Scan for the cell matching the given text and deliver its [x, y] coordinate at center. 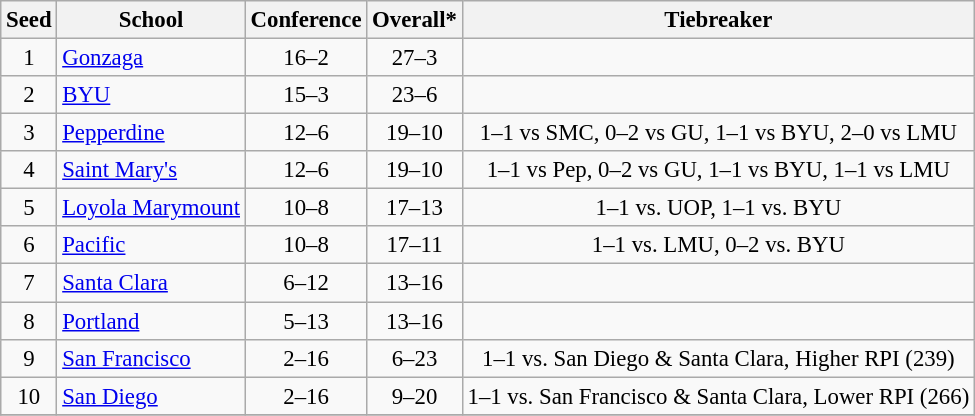
Santa Clara [151, 283]
San Diego [151, 396]
Seed [29, 20]
School [151, 20]
6–23 [414, 358]
15–3 [306, 95]
1 [29, 58]
Gonzaga [151, 58]
1–1 vs Pep, 0–2 vs GU, 1–1 vs BYU, 1–1 vs LMU [718, 170]
6–12 [306, 283]
Tiebreaker [718, 20]
16–2 [306, 58]
10 [29, 396]
Conference [306, 20]
2 [29, 95]
4 [29, 170]
17–13 [414, 208]
6 [29, 245]
BYU [151, 95]
Pacific [151, 245]
1–1 vs. UOP, 1–1 vs. BYU [718, 208]
27–3 [414, 58]
San Francisco [151, 358]
1–1 vs SMC, 0–2 vs GU, 1–1 vs BYU, 2–0 vs LMU [718, 133]
Loyola Marymount [151, 208]
5 [29, 208]
Saint Mary's [151, 170]
1–1 vs. San Francisco & Santa Clara, Lower RPI (266) [718, 396]
17–11 [414, 245]
Portland [151, 321]
8 [29, 321]
23–6 [414, 95]
9–20 [414, 396]
Pepperdine [151, 133]
7 [29, 283]
9 [29, 358]
1–1 vs. San Diego & Santa Clara, Higher RPI (239) [718, 358]
1–1 vs. LMU, 0–2 vs. BYU [718, 245]
Overall* [414, 20]
3 [29, 133]
5–13 [306, 321]
